Search for the cell housing the specified text and yield its [x, y] center coordinate. 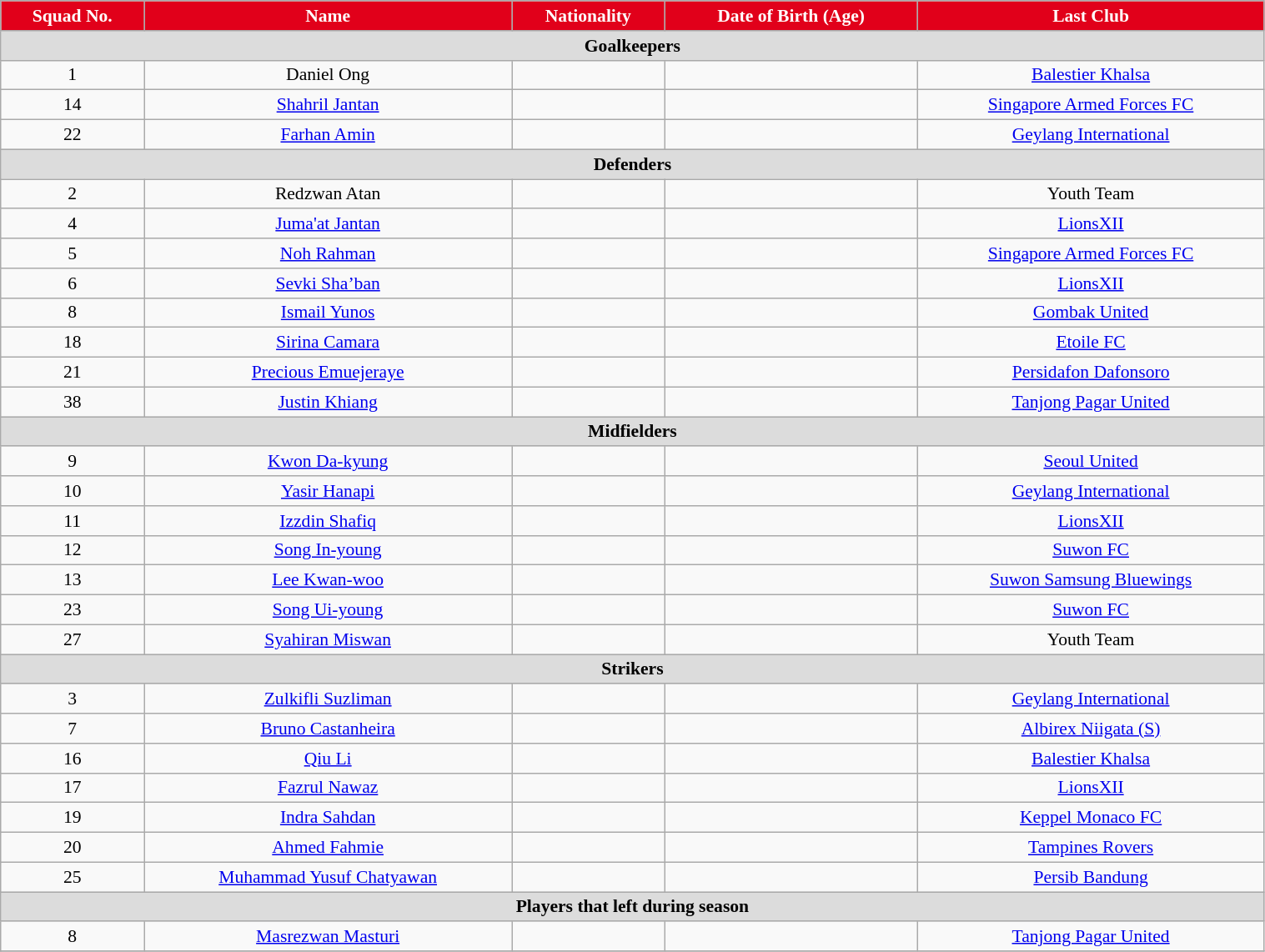
Ahmed Fahmie [329, 848]
25 [73, 877]
Name [329, 16]
17 [73, 788]
Sevki Sha’ban [329, 283]
6 [73, 283]
4 [73, 224]
9 [73, 462]
Kwon Da-kyung [329, 462]
Zulkifli Suzliman [329, 699]
Masrezwan Masturi [329, 937]
Persidafon Dafonsoro [1091, 373]
Keppel Monaco FC [1091, 818]
Albirex Niigata (S) [1091, 729]
Etoile FC [1091, 343]
Bruno Castanheira [329, 729]
14 [73, 105]
Justin Khiang [329, 402]
Noh Rahman [329, 253]
Lee Kwan-woo [329, 580]
Goalkeepers [632, 46]
Squad No. [73, 16]
Gombak United [1091, 313]
Date of Birth (Age) [791, 16]
Seoul United [1091, 462]
Defenders [632, 164]
12 [73, 550]
Persib Bandung [1091, 877]
Yasir Hanapi [329, 491]
Farhan Amin [329, 135]
Izzdin Shafiq [329, 521]
Precious Emuejeraye [329, 373]
20 [73, 848]
Indra Sahdan [329, 818]
Fazrul Nawaz [329, 788]
7 [73, 729]
5 [73, 253]
2 [73, 194]
13 [73, 580]
Daniel Ong [329, 75]
Song In-young [329, 550]
Redzwan Atan [329, 194]
18 [73, 343]
22 [73, 135]
Ismail Yunos [329, 313]
Juma'at Jantan [329, 224]
Song Ui-young [329, 610]
Qiu Li [329, 759]
Nationality [589, 16]
Shahril Jantan [329, 105]
10 [73, 491]
11 [73, 521]
1 [73, 75]
23 [73, 610]
Last Club [1091, 16]
Strikers [632, 669]
19 [73, 818]
Syahiran Miswan [329, 639]
38 [73, 402]
27 [73, 639]
21 [73, 373]
Tampines Rovers [1091, 848]
Players that left during season [632, 907]
3 [73, 699]
Suwon Samsung Bluewings [1091, 580]
Midfielders [632, 432]
16 [73, 759]
Sirina Camara [329, 343]
Muhammad Yusuf Chatyawan [329, 877]
